Output the [X, Y] coordinate of the center of the cell containing the given text.  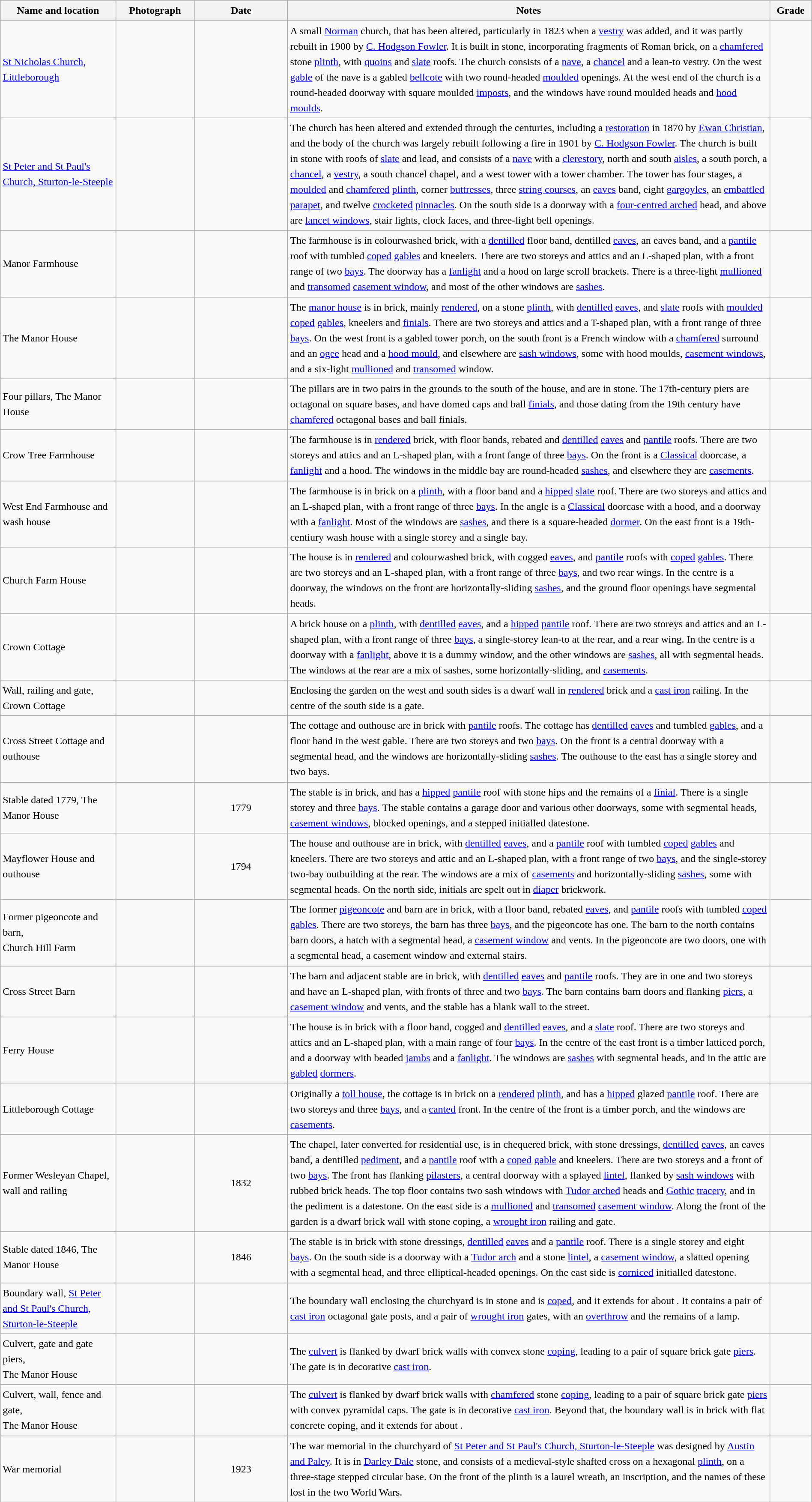
1846 [241, 1257]
Stable dated 1846, The Manor House [58, 1257]
Culvert, gate and gate piers,The Manor House [58, 1359]
Boundary wall, St Peter and St Paul's Church, Sturton-le-Steeple [58, 1308]
Four pillars, The Manor House [58, 404]
Date [241, 10]
Crown Cottage [58, 647]
Grade [791, 10]
Cross Street Barn [58, 991]
Wall, railing and gate, Crown Cottage [58, 697]
Ferry House [58, 1050]
Name and location [58, 10]
Former pigeoncote and barn,Church Hill Farm [58, 933]
Cross Street Cottage and outhouse [58, 749]
West End Farmhouse and wash house [58, 514]
Littleborough Cottage [58, 1109]
1794 [241, 866]
Stable dated 1779, The Manor House [58, 808]
1832 [241, 1183]
St Nicholas Church, Littleborough [58, 69]
Culvert, wall, fence and gate,The Manor House [58, 1410]
St Peter and St Paul's Church, Sturton-le-Steeple [58, 174]
Photograph [155, 10]
1779 [241, 808]
Former Wesleyan Chapel, wall and railing [58, 1183]
Mayflower House and outhouse [58, 866]
War memorial [58, 1469]
The Manor House [58, 338]
1923 [241, 1469]
Church Farm House [58, 580]
Manor Farmhouse [58, 264]
Notes [528, 10]
Crow Tree Farmhouse [58, 455]
